Output the (X, Y) coordinate of the center of the cell containing the given text.  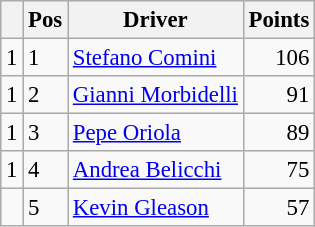
Gianni Morbidelli (156, 95)
Pos (46, 20)
106 (278, 58)
91 (278, 95)
3 (46, 133)
Stefano Comini (156, 58)
57 (278, 208)
5 (46, 208)
2 (46, 95)
75 (278, 170)
Andrea Belicchi (156, 170)
Kevin Gleason (156, 208)
89 (278, 133)
Driver (156, 20)
4 (46, 170)
Points (278, 20)
Pepe Oriola (156, 133)
